For the text-containing cell, return its midpoint in (x, y) coordinate format. 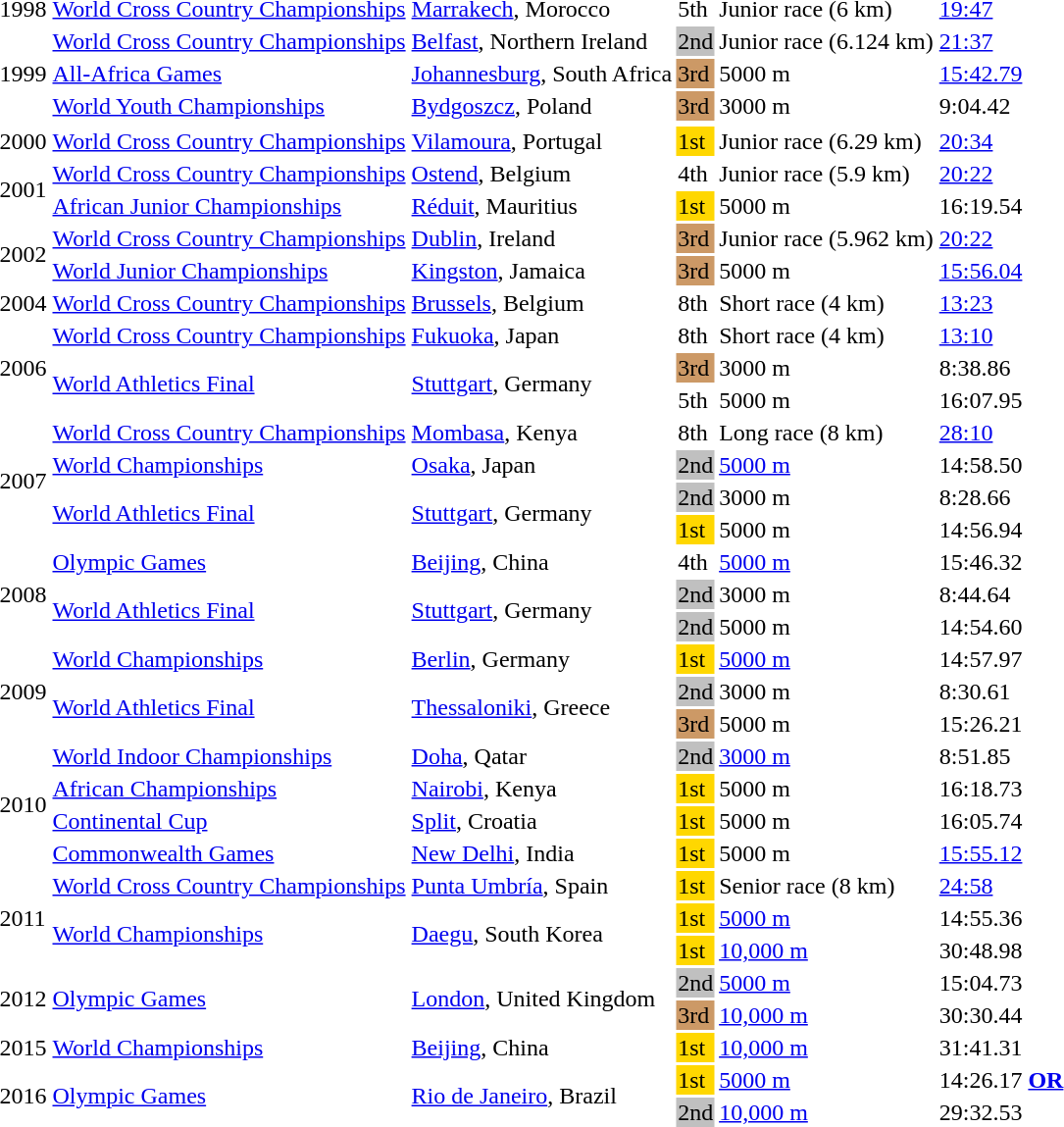
Brussels, Belgium (541, 303)
Junior race (6.29 km) (827, 141)
Dublin, Ireland (541, 238)
All-Africa Games (229, 74)
Réduit, Mauritius (541, 206)
World Junior Championships (229, 271)
African Junior Championships (229, 206)
African Championships (229, 789)
Ostend, Belgium (541, 174)
Junior race (6.124 km) (827, 41)
Kingston, Jamaica (541, 271)
Daegu, South Korea (541, 934)
New Delhi, India (541, 853)
Rio de Janeiro, Brazil (541, 1097)
Fukuoka, Japan (541, 335)
Bydgoszcz, Poland (541, 106)
Thessaloniki, Greece (541, 708)
Vilamoura, Portugal (541, 141)
Berlin, Germany (541, 659)
Junior race (5.9 km) (827, 174)
Nairobi, Kenya (541, 789)
Long race (8 km) (827, 433)
Split, Croatia (541, 821)
Senior race (8 km) (827, 886)
London, United Kingdom (541, 999)
Mombasa, Kenya (541, 433)
World Youth Championships (229, 106)
Junior race (5.962 km) (827, 238)
Osaka, Japan (541, 465)
Doha, Qatar (541, 756)
World Indoor Championships (229, 756)
Belfast, Northern Ireland (541, 41)
Continental Cup (229, 821)
Johannesburg, South Africa (541, 74)
5th (696, 400)
Commonwealth Games (229, 853)
Punta Umbría, Spain (541, 886)
